Detect which cell encompasses the target text, then output its [x, y] center coordinate. 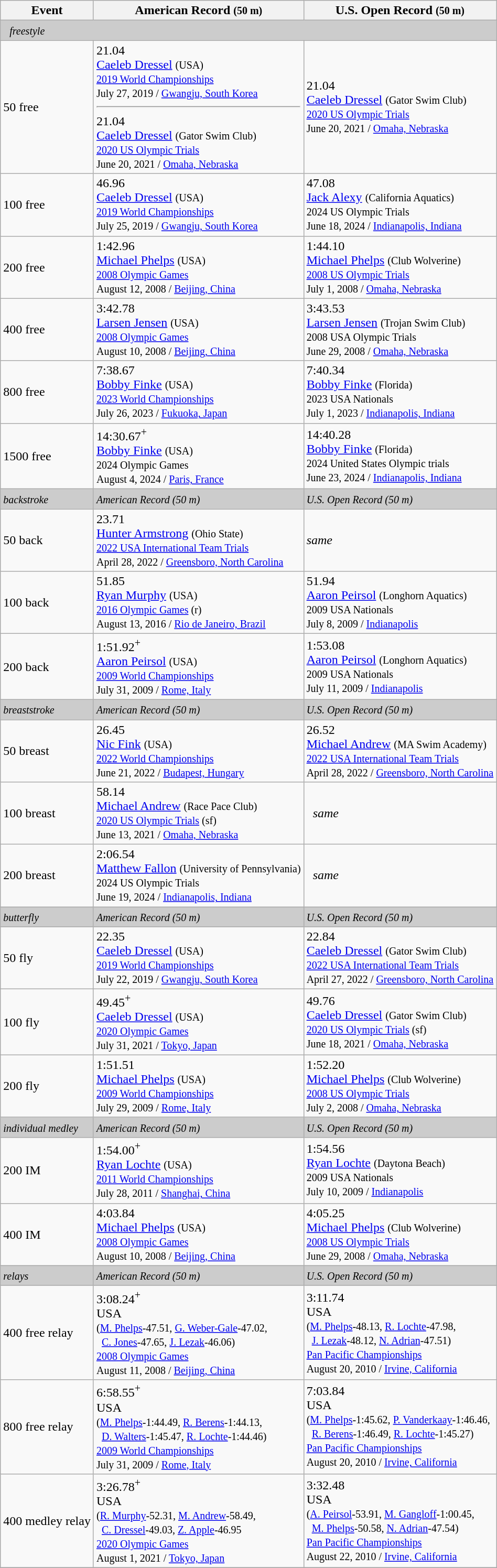
100 back [47, 603]
51.85 Ryan Murphy (USA) 2016 Olympic Games (r) August 13, 2016 / Rio de Janeiro, Brazil [198, 603]
1:44.10 Michael Phelps (Club Wolverine) 2008 US Olympic Trials July 1, 2008 / Omaha, Nebraska [400, 267]
relays [47, 1275]
freestyle [248, 30]
58.14 Michael Andrew (Race Pace Club) 2020 US Olympic Trials (sf) June 13, 2021 / Omaha, Nebraska [198, 814]
100 free [47, 204]
1:51.92+ Aaron Peirsol (USA) 2009 World Championships July 31, 2009 / Rome, Italy [198, 667]
2:06.54 Matthew Fallon (University of Pennsylvania) 2024 US Olympic Trials June 19, 2024 / Indianapolis, Indiana [198, 875]
1:42.96 Michael Phelps (USA) 2008 Olympic Games August 12, 2008 / Beijing, China [198, 267]
3:42.78 Larsen Jensen (USA) 2008 Olympic Games August 10, 2008 / Beijing, China [198, 329]
22.35 Caeleb Dressel (USA) 2019 World Championships July 22, 2019 / Gwangju, South Korea [198, 958]
7:40.34 Bobby Finke (Florida) 2023 USA Nationals July 1, 2023 / Indianapolis, Indiana [400, 392]
50 breast [47, 751]
800 free [47, 392]
21.04 Caeleb Dressel (Gator Swim Club) 2020 US Olympic Trials June 20, 2021 / Omaha, Nebraska [400, 107]
3:26.78+ USA (R. Murphy-52.31, M. Andrew-58.49, C. Dressel-49.03, Z. Apple-46.95 2020 Olympic Games August 1, 2021 / Tokyo, Japan [198, 1521]
3:43.53 Larsen Jensen (Trojan Swim Club) 2008 USA Olympic Trials June 29, 2008 / Omaha, Nebraska [400, 329]
49.76 Caeleb Dressel (Gator Swim Club) 2020 US Olympic Trials (sf) June 18, 2021 / Omaha, Nebraska [400, 1022]
3:32.48 USA (A. Peirsol-53.91, M. Gangloff-1:00.45, M. Phelps-50.58, N. Adrian-47.54) Pan Pacific Championships August 22, 2010 / Irvine, California [400, 1521]
Event [47, 10]
1:54.00+ Ryan Lochte (USA) 2011 World Championships July 28, 2011 / Shanghai, China [198, 1171]
22.84 Caeleb Dressel (Gator Swim Club) 2022 USA International Team Trials April 27, 2022 / Greensboro, North Carolina [400, 958]
6:58.55+ USA (M. Phelps-1:44.49, R. Berens-1:44.13, D. Walters-1:45.47, R. Lochte-1:44.46) 2009 World Championships July 31, 2009 / Rome, Italy [198, 1427]
50 fly [47, 958]
200 IM [47, 1171]
200 back [47, 667]
200 breast [47, 875]
butterfly [47, 917]
800 free relay [47, 1427]
individual medley [47, 1127]
backstroke [47, 499]
100 breast [47, 814]
46.96 Caeleb Dressel (USA) 2019 World Championships July 25, 2019 / Gwangju, South Korea [198, 204]
50 back [47, 540]
1:52.20 Michael Phelps (Club Wolverine) 2008 US Olympic Trials July 2, 2008 / Omaha, Nebraska [400, 1086]
3:08.24+ USA (M. Phelps-47.51, G. Weber-Gale-47.02, C. Jones-47.65, J. Lezak-46.06) 2008 Olympic Games August 11, 2008 / Beijing, China [198, 1333]
1500 free [47, 456]
1:53.08 Aaron Peirsol (Longhorn Aquatics) 2009 USA Nationals July 11, 2009 / Indianapolis [400, 667]
100 fly [47, 1022]
400 free relay [47, 1333]
23.71 Hunter Armstrong (Ohio State) 2022 USA International Team Trials April 28, 2022 / Greensboro, North Carolina [198, 540]
200 free [47, 267]
1:54.56 Ryan Lochte (Daytona Beach) 2009 USA Nationals July 10, 2009 / Indianapolis [400, 1171]
3:11.74 USA (M. Phelps-48.13, R. Lochte-47.98, J. Lezak-48.12, N. Adrian-47.51) Pan Pacific Championships August 20, 2010 / Irvine, California [400, 1333]
14:40.28 Bobby Finke (Florida) 2024 United States Olympic trials June 23, 2024 / Indianapolis, Indiana [400, 456]
breaststroke [47, 709]
200 fly [47, 1086]
50 free [47, 107]
1:51.51 Michael Phelps (USA) 2009 World Championships July 29, 2009 / Rome, Italy [198, 1086]
7:38.67 Bobby Finke (USA) 2023 World Championships July 26, 2023 / Fukuoka, Japan [198, 392]
14:30.67+ Bobby Finke (USA) 2024 Olympic Games August 4, 2024 / Paris, France [198, 456]
400 medley relay [47, 1521]
26.45 Nic Fink (USA) 2022 World Championships June 21, 2022 / Budapest, Hungary [198, 751]
400 free [47, 329]
4:03.84 Michael Phelps (USA) 2008 Olympic Games August 10, 2008 / Beijing, China [198, 1234]
26.52 Michael Andrew (MA Swim Academy) 2022 USA International Team Trials April 28, 2022 / Greensboro, North Carolina [400, 751]
51.94 Aaron Peirsol (Longhorn Aquatics) 2009 USA Nationals July 8, 2009 / Indianapolis [400, 603]
4:05.25 Michael Phelps (Club Wolverine) 2008 US Olympic Trials June 29, 2008 / Omaha, Nebraska [400, 1234]
47.08 Jack Alexy (California Aquatics) 2024 US Olympic Trials June 18, 2024 / Indianapolis, Indiana [400, 204]
400 IM [47, 1234]
49.45+ Caeleb Dressel (USA) 2020 Olympic Games July 31, 2021 / Tokyo, Japan [198, 1022]
